From the cell containing the given text, extract its center point as (X, Y) coordinate. 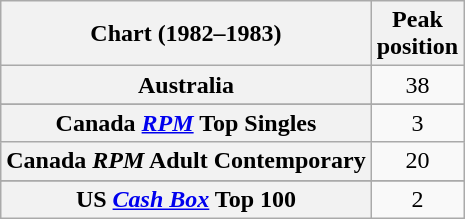
Canada RPM Top Singles (186, 123)
Australia (186, 85)
Peakposition (417, 34)
38 (417, 85)
Canada RPM Adult Contemporary (186, 161)
20 (417, 161)
Chart (1982–1983) (186, 34)
2 (417, 199)
3 (417, 123)
US Cash Box Top 100 (186, 199)
